From the cell containing the given text, extract its center point as [X, Y] coordinate. 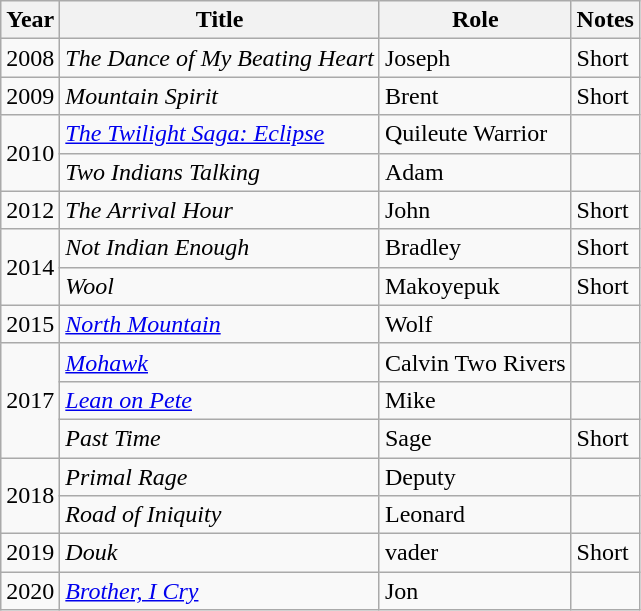
The Arrival Hour [220, 210]
Bradley [475, 248]
Two Indians Talking [220, 172]
2014 [30, 267]
Primal Rage [220, 477]
2010 [30, 153]
Past Time [220, 438]
Road of Iniquity [220, 515]
John [475, 210]
Mountain Spirit [220, 96]
Makoyepuk [475, 286]
Lean on Pete [220, 400]
2008 [30, 58]
The Twilight Saga: Eclipse [220, 134]
Leonard [475, 515]
Year [30, 20]
2017 [30, 400]
Adam [475, 172]
Calvin Two Rivers [475, 362]
2015 [30, 324]
2012 [30, 210]
Role [475, 20]
Brother, I Cry [220, 591]
Jon [475, 591]
2009 [30, 96]
North Mountain [220, 324]
Quileute Warrior [475, 134]
Notes [605, 20]
Wolf [475, 324]
Sage [475, 438]
2018 [30, 496]
Mohawk [220, 362]
2019 [30, 553]
Wool [220, 286]
Title [220, 20]
Not Indian Enough [220, 248]
Joseph [475, 58]
The Dance of My Beating Heart [220, 58]
Mike [475, 400]
Deputy [475, 477]
Douk [220, 553]
Brent [475, 96]
2020 [30, 591]
vader [475, 553]
